From the cell containing the given text, extract its center point as [x, y] coordinate. 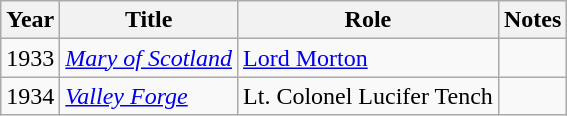
Year [30, 20]
Lt. Colonel Lucifer Tench [368, 96]
Notes [532, 20]
Lord Morton [368, 58]
Valley Forge [149, 96]
1933 [30, 58]
1934 [30, 96]
Mary of Scotland [149, 58]
Title [149, 20]
Role [368, 20]
